Return [X, Y] of the center of cell containing provided text 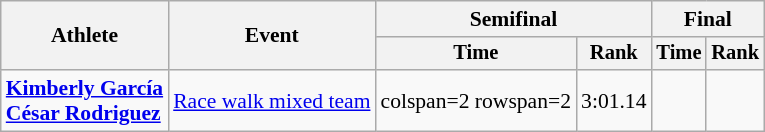
Athlete [84, 36]
Final [708, 19]
Event [272, 36]
Kimberly GarcíaCésar Rodriguez [84, 100]
Semifinal [513, 19]
3:01.14 [614, 100]
colspan=2 rowspan=2 [476, 100]
Race walk mixed team [272, 100]
